Return the (x, y) coordinate for the center point of the cell that contains the specified text.  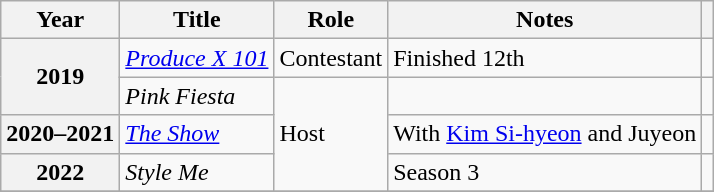
2020–2021 (60, 134)
Pink Fiesta (197, 96)
2019 (60, 77)
Notes (545, 20)
Year (60, 20)
Season 3 (545, 172)
Finished 12th (545, 58)
2022 (60, 172)
Produce X 101 (197, 58)
Style Me (197, 172)
With Kim Si-hyeon and Juyeon (545, 134)
Host (331, 134)
The Show (197, 134)
Title (197, 20)
Role (331, 20)
Contestant (331, 58)
